Scan for the cell matching the given text and deliver its [x, y] coordinate at center. 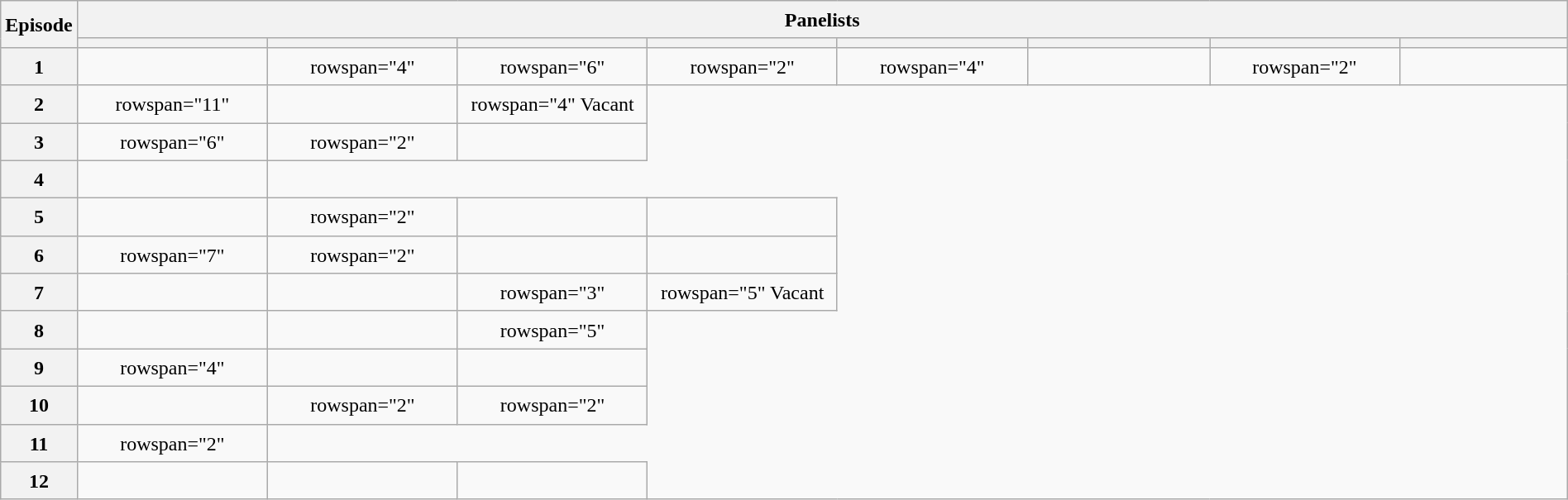
rowspan="7" [172, 255]
6 [39, 255]
Episode [39, 25]
rowspan="3" [552, 293]
9 [39, 368]
rowspan="5" Vacant [743, 293]
4 [39, 179]
1 [39, 66]
11 [39, 443]
10 [39, 405]
2 [39, 104]
3 [39, 141]
Panelists [822, 20]
rowspan="4" Vacant [552, 104]
7 [39, 293]
12 [39, 481]
8 [39, 330]
rowspan="5" [552, 330]
5 [39, 217]
rowspan="11" [172, 104]
